Extract the (x, y) coordinate from the center of the cell holding the provided text.  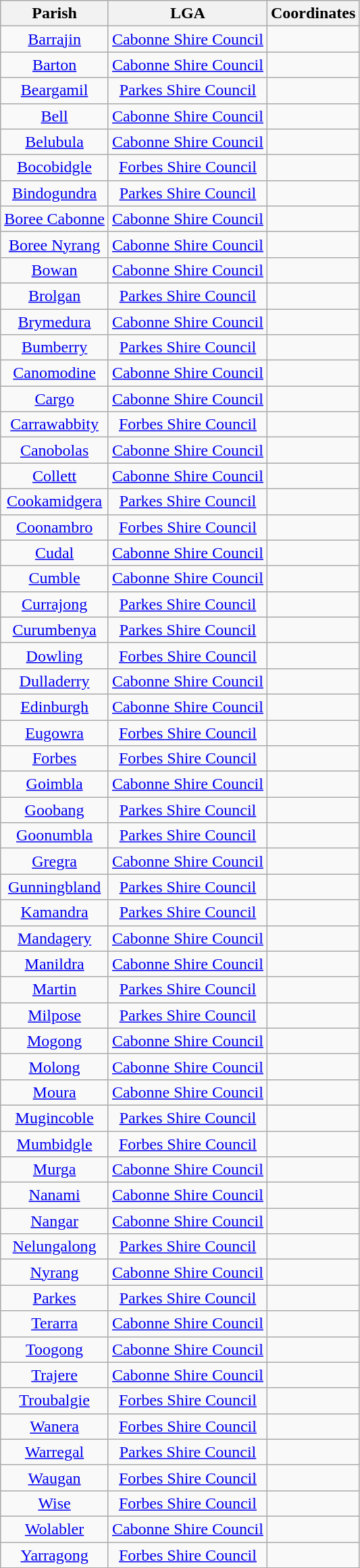
Brolgan (55, 296)
Bocobidgle (55, 167)
Nanami (55, 1195)
Martin (55, 990)
Eugowra (55, 732)
Moura (55, 1092)
Coordinates (313, 13)
Mugincoble (55, 1118)
Bell (55, 116)
Currajong (55, 604)
Collett (55, 476)
Curumbenya (55, 630)
Cumble (55, 578)
Cargo (55, 399)
Brymedura (55, 322)
Barrajin (55, 39)
Mumbidgle (55, 1144)
Mogong (55, 1041)
Murga (55, 1170)
Boree Cabonne (55, 219)
Warregal (55, 1452)
Molong (55, 1066)
Troubalgie (55, 1401)
Parkes (55, 1298)
Mandagery (55, 938)
Kamandra (55, 913)
Carrawabbity (55, 425)
Terarra (55, 1324)
Cudal (55, 553)
LGA (188, 13)
Gunningbland (55, 887)
Waugan (55, 1478)
Dulladerry (55, 681)
Goonumbla (55, 836)
Edinburgh (55, 707)
Beargamil (55, 90)
Boree Nyrang (55, 244)
Wolabler (55, 1529)
Bumberry (55, 348)
Gregra (55, 861)
Goobang (55, 810)
Yarragong (55, 1555)
Bindogundra (55, 193)
Canobolas (55, 450)
Dowling (55, 655)
Nelungalong (55, 1247)
Nyrang (55, 1272)
Belubula (55, 142)
Barton (55, 65)
Coonambro (55, 527)
Cookamidgera (55, 502)
Forbes (55, 759)
Wanera (55, 1426)
Wise (55, 1503)
Milpose (55, 1015)
Goimbla (55, 784)
Bowan (55, 270)
Parish (55, 13)
Toogong (55, 1349)
Trajere (55, 1375)
Manildra (55, 964)
Nangar (55, 1221)
Canomodine (55, 373)
